Pinpoint the cell where the given text exists, returning its (X, Y) midpoint coordinate. 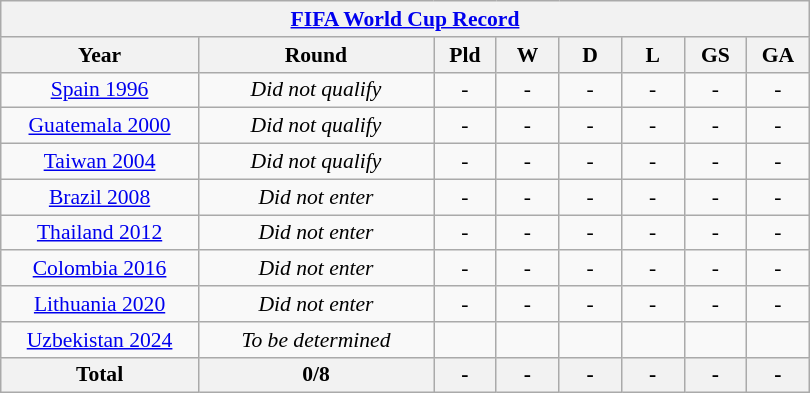
Lithuania 2020 (100, 304)
Total (100, 375)
GS (716, 55)
Brazil 2008 (100, 197)
W (528, 55)
Uzbekistan 2024 (100, 340)
D (590, 55)
Guatemala 2000 (100, 126)
FIFA World Cup Record (405, 19)
Round (316, 55)
Spain 1996 (100, 90)
To be determined (316, 340)
Year (100, 55)
GA (778, 55)
L (652, 55)
0/8 (316, 375)
Colombia 2016 (100, 269)
Taiwan 2004 (100, 162)
Thailand 2012 (100, 233)
Pld (466, 55)
